Return [x, y] of the center of cell containing provided text 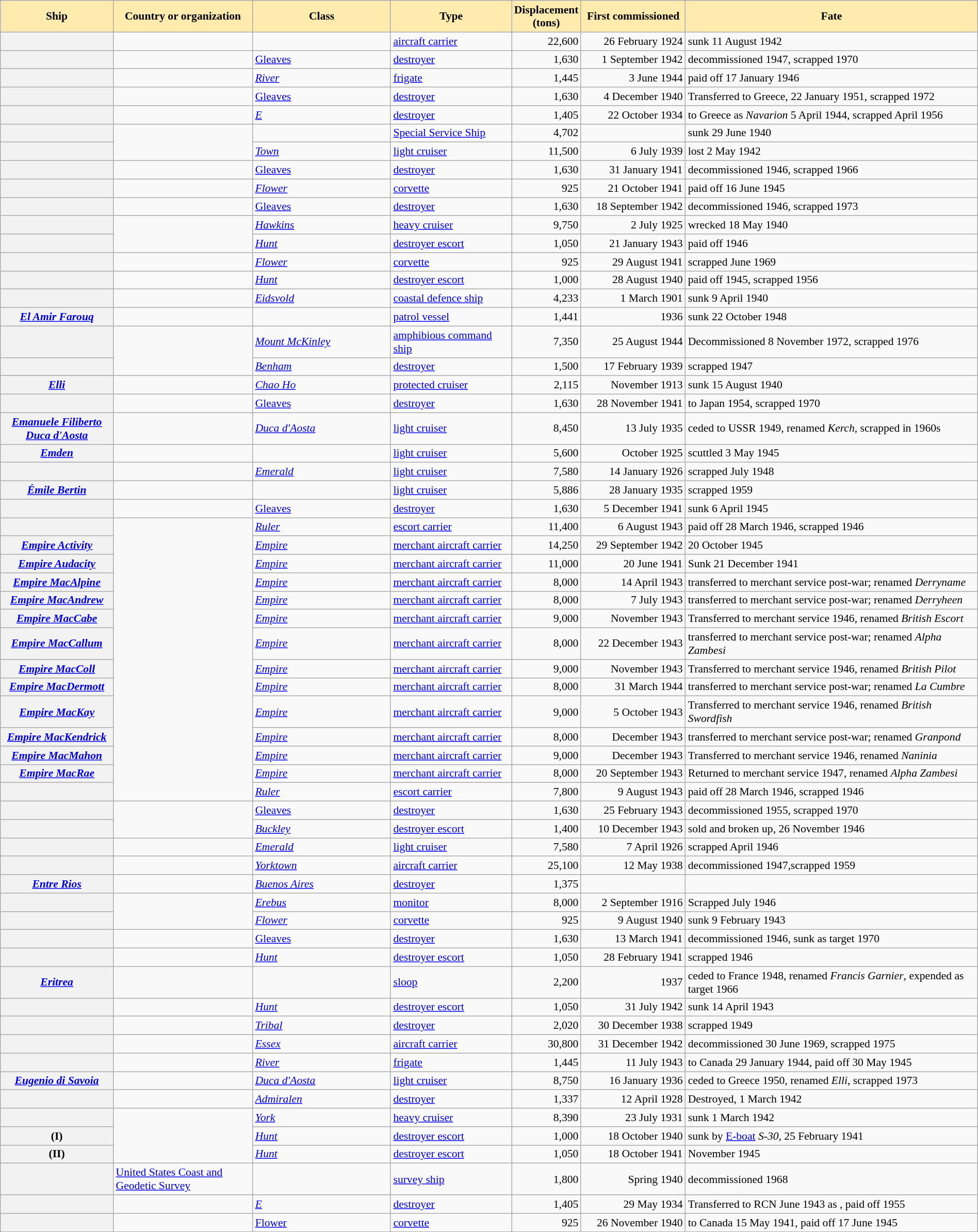
sunk 14 April 1943 [832, 1007]
Empire MacCabe [57, 619]
8,390 [547, 1118]
Empire MacKendrick [57, 737]
Emanuele Filiberto Duca d'Aosta [57, 428]
1,337 [547, 1099]
22,600 [547, 41]
El Amir Farouq [57, 317]
November 1945 [832, 1154]
sunk 9 April 1940 [832, 299]
22 December 1943 [633, 644]
amphibious command ship [451, 341]
lost 2 May 1942 [832, 152]
Émile Bertin [57, 490]
Tribal [322, 1026]
30 December 1938 [633, 1026]
decommissioned 1968 [832, 1179]
Special Service Ship [451, 133]
Sunk 21 December 1941 [832, 564]
31 July 1942 [633, 1007]
to Canada 15 May 1941, paid off 17 June 1945 [832, 1223]
transferred to merchant service post-war; renamed Derryheen [832, 600]
scuttled 3 May 1945 [832, 453]
Buckley [322, 829]
2,020 [547, 1026]
8,750 [547, 1081]
Displacement (tons) [547, 17]
sloop [451, 982]
sunk 29 June 1940 [832, 133]
Transferred to merchant service 1946, renamed British Pilot [832, 669]
decommissioned 1946, scrapped 1966 [832, 170]
7,800 [547, 792]
Elli [57, 385]
25 February 1943 [633, 811]
Eritrea [57, 982]
20 June 1941 [633, 564]
28 August 1940 [633, 280]
Admiralen [322, 1099]
13 March 1941 [633, 939]
protected cruiser [451, 385]
transferred to merchant service post-war; renamed La Cumbre [832, 687]
3 June 1944 [633, 78]
scrapped 1946 [832, 958]
Benham [322, 367]
7 April 1926 [633, 847]
decommissioned 30 June 1969, scrapped 1975 [832, 1044]
4 December 1940 [633, 96]
Transferred to merchant service 1946, renamed British Swordfish [832, 712]
9 August 1940 [633, 921]
Scrapped July 1946 [832, 902]
scrapped July 1948 [832, 472]
scrapped April 1946 [832, 847]
paid off 17 January 1946 [832, 78]
4,233 [547, 299]
ceded to USSR 1949, renamed Kerch, scrapped in 1960s [832, 428]
October 1925 [633, 453]
10 December 1943 [633, 829]
4,702 [547, 133]
First commissioned [633, 17]
Empire Audacity [57, 564]
28 January 1935 [633, 490]
Chao Ho [322, 385]
1,441 [547, 317]
Fate [832, 17]
11,000 [547, 564]
Essex [322, 1044]
Transferred to merchant service 1946, renamed Naninia [832, 755]
sunk 11 August 1942 [832, 41]
paid off 1946 [832, 243]
York [322, 1118]
coastal defence ship [451, 299]
to Japan 1954, scrapped 1970 [832, 404]
survey ship [451, 1179]
ceded to Greece 1950, renamed Elli, scrapped 1973 [832, 1081]
Entre Rios [57, 884]
transferred to merchant service post-war; renamed Derryname [832, 582]
scrapped June 1969 [832, 262]
Empire MacAlpine [57, 582]
18 September 1942 [633, 207]
Empire MacAndrew [57, 600]
5,886 [547, 490]
Type [451, 17]
decommissioned 1947, scrapped 1970 [832, 60]
25,100 [547, 866]
Country or organization [183, 17]
monitor [451, 902]
sunk 6 April 1945 [832, 508]
16 January 1936 [633, 1081]
9 August 1943 [633, 792]
8,450 [547, 428]
11,400 [547, 527]
Transferred to merchant service 1946, renamed British Escort [832, 619]
Destroyed, 1 March 1942 [832, 1099]
17 February 1939 [633, 367]
Empire MacMahon [57, 755]
22 October 1934 [633, 115]
sunk 15 August 1940 [832, 385]
Empire MacCallum [57, 644]
sunk 9 February 1943 [832, 921]
2 September 1916 [633, 902]
20 September 1943 [633, 774]
decommissioned 1947,scrapped 1959 [832, 866]
scrapped 1949 [832, 1026]
26 November 1940 [633, 1223]
Erebus [322, 902]
29 May 1934 [633, 1204]
decommissioned 1946, sunk as target 1970 [832, 939]
Empire MacColl [57, 669]
30,800 [547, 1044]
31 January 1941 [633, 170]
Town [322, 152]
sold and broken up, 26 November 1946 [832, 829]
14,250 [547, 546]
scrapped 1947 [832, 367]
Eidsvold [322, 299]
Class [322, 17]
Yorktown [322, 866]
6 August 1943 [633, 527]
sunk 22 October 1948 [832, 317]
28 November 1941 [633, 404]
12 May 1938 [633, 866]
1 March 1901 [633, 299]
7 July 1943 [633, 600]
to Canada 29 January 1944, paid off 30 May 1945 [832, 1062]
wrecked 18 May 1940 [832, 225]
31 December 1942 [633, 1044]
scrapped 1959 [832, 490]
Ship [57, 17]
23 July 1931 [633, 1118]
12 April 1928 [633, 1099]
paid off 1945, scrapped 1956 [832, 280]
November 1913 [633, 385]
14 April 1943 [633, 582]
Emden [57, 453]
28 February 1941 [633, 958]
Eugenio di Savoia [57, 1081]
Spring 1940 [633, 1179]
13 July 1935 [633, 428]
Empire MacRae [57, 774]
Returned to merchant service 1947, renamed Alpha Zambesi [832, 774]
Empire MacDermott [57, 687]
11,500 [547, 152]
Empire MacKay [57, 712]
2,115 [547, 385]
18 October 1940 [633, 1136]
sunk by E-boat S-30, 25 February 1941 [832, 1136]
7,350 [547, 341]
Transferred to Greece, 22 January 1951, scrapped 1972 [832, 96]
Empire Activity [57, 546]
1,800 [547, 1179]
18 October 1941 [633, 1154]
ceded to France 1948, renamed Francis Garnier, expended as target 1966 [832, 982]
1,375 [547, 884]
Mount McKinley [322, 341]
transferred to merchant service post-war; renamed Alpha Zambesi [832, 644]
(I) [57, 1136]
21 October 1941 [633, 188]
29 September 1942 [633, 546]
5 December 1941 [633, 508]
transferred to merchant service post-war; renamed Granpond [832, 737]
1936 [633, 317]
25 August 1944 [633, 341]
14 January 1926 [633, 472]
2 July 1925 [633, 225]
Transferred to RCN June 1943 as , paid off 1955 [832, 1204]
11 July 1943 [633, 1062]
1,400 [547, 829]
United States Coast and Geodetic Survey [183, 1179]
Decommissioned 8 November 1972, scrapped 1976 [832, 341]
to Greece as Navarion 5 April 1944, scrapped April 1956 [832, 115]
patrol vessel [451, 317]
5 October 1943 [633, 712]
decommissioned 1946, scrapped 1973 [832, 207]
9,750 [547, 225]
Buenos Aires [322, 884]
5,600 [547, 453]
21 January 1943 [633, 243]
6 July 1939 [633, 152]
29 August 1941 [633, 262]
26 February 1924 [633, 41]
1,500 [547, 367]
decommissioned 1955, scrapped 1970 [832, 811]
31 March 1944 [633, 687]
20 October 1945 [832, 546]
Hawkins [322, 225]
sunk 1 March 1942 [832, 1118]
2,200 [547, 982]
(II) [57, 1154]
paid off 16 June 1945 [832, 188]
1937 [633, 982]
1 September 1942 [633, 60]
